Extract the (X, Y) coordinate from the center of the cell holding the provided text.  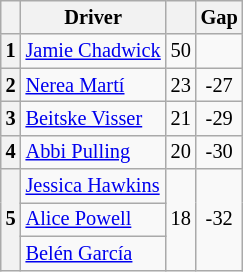
1 (11, 51)
4 (11, 152)
18 (181, 220)
3 (11, 118)
Jamie Chadwick (94, 51)
5 (11, 220)
50 (181, 51)
Gap (220, 17)
-32 (220, 220)
-29 (220, 118)
-27 (220, 85)
-30 (220, 152)
2 (11, 85)
23 (181, 85)
Jessica Hawkins (94, 186)
Abbi Pulling (94, 152)
Nerea Martí (94, 85)
Driver (94, 17)
20 (181, 152)
21 (181, 118)
Alice Powell (94, 219)
Belén García (94, 253)
Beitske Visser (94, 118)
